Output the (x, y) coordinate of the center of the cell containing the given text.  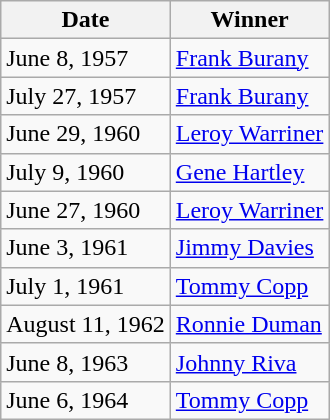
Johnny Riva (250, 362)
Gene Hartley (250, 172)
July 9, 1960 (86, 172)
June 27, 1960 (86, 210)
June 8, 1957 (86, 58)
Jimmy Davies (250, 248)
Ronnie Duman (250, 324)
June 29, 1960 (86, 134)
Winner (250, 20)
June 3, 1961 (86, 248)
August 11, 1962 (86, 324)
July 27, 1957 (86, 96)
Date (86, 20)
June 8, 1963 (86, 362)
June 6, 1964 (86, 400)
July 1, 1961 (86, 286)
